Detect which cell encompasses the target text, then output its [X, Y] center coordinate. 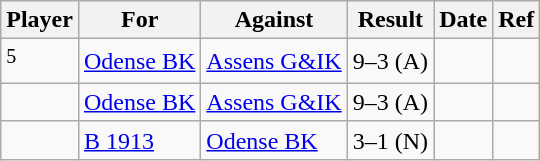
3–1 (N) [390, 140]
Date [464, 20]
Ref [516, 20]
For [139, 20]
Against [274, 20]
Result [390, 20]
B 1913 [139, 140]
5 [40, 62]
Player [40, 20]
